Pinpoint the cell where the given text exists, returning its [X, Y] midpoint coordinate. 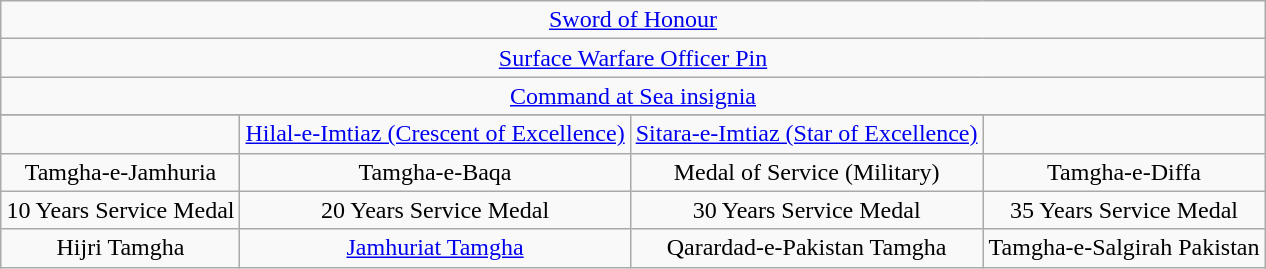
Medal of Service (Military) [806, 172]
Tamgha-e-Diffa [1124, 172]
Hilal-e-Imtiaz (Crescent of Excellence) [435, 134]
Sword of Honour [633, 20]
Tamgha-e-Jamhuria [120, 172]
Surface Warfare Officer Pin [633, 58]
35 Years Service Medal [1124, 210]
Tamgha-e-Baqa [435, 172]
Jamhuriat Tamgha [435, 248]
20 Years Service Medal [435, 210]
Command at Sea insignia [633, 96]
Tamgha-e-Salgirah Pakistan [1124, 248]
30 Years Service Medal [806, 210]
Qarardad-e-Pakistan Tamgha [806, 248]
Sitara-e-Imtiaz (Star of Excellence) [806, 134]
10 Years Service Medal [120, 210]
Hijri Tamgha [120, 248]
